Return the (x, y) coordinate for the center point of the cell that contains the specified text.  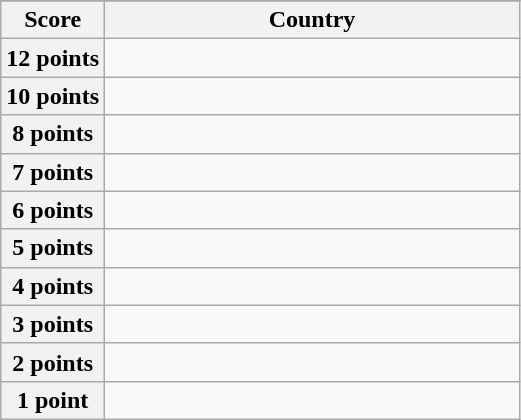
3 points (53, 324)
2 points (53, 362)
Score (53, 20)
10 points (53, 96)
5 points (53, 248)
1 point (53, 400)
12 points (53, 58)
Country (312, 20)
6 points (53, 210)
4 points (53, 286)
7 points (53, 172)
8 points (53, 134)
